Capture the cell that displays the provided text and extract its (x, y) central coordinate. 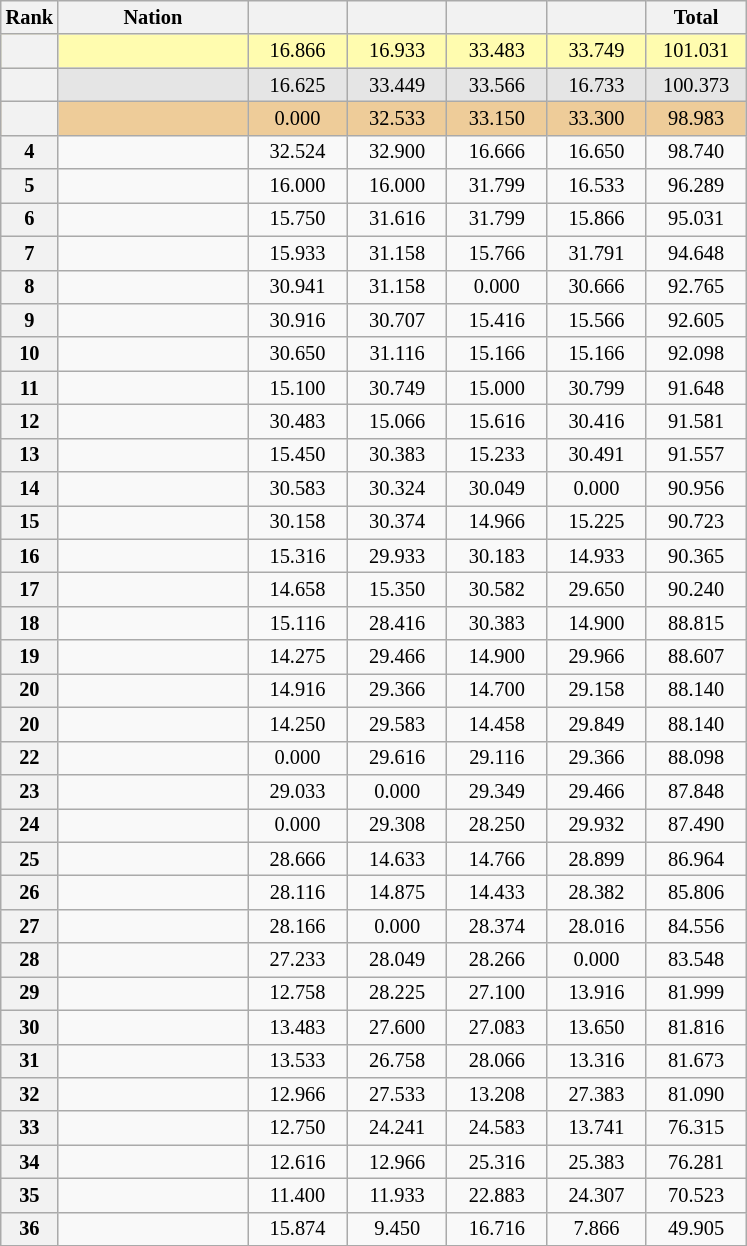
10 (30, 354)
33 (30, 1128)
30.707 (397, 320)
83.548 (696, 960)
29.308 (397, 825)
24 (30, 825)
16.933 (397, 51)
30.666 (597, 287)
7.866 (597, 1229)
90.723 (696, 522)
7 (30, 253)
29.349 (497, 791)
24.583 (497, 1128)
30.491 (597, 455)
15.225 (597, 522)
15.933 (298, 253)
16.733 (597, 85)
12 (30, 421)
14.700 (497, 690)
14.633 (397, 859)
28.899 (597, 859)
27.233 (298, 960)
15.350 (397, 589)
29 (30, 993)
27 (30, 926)
30.483 (298, 421)
49.905 (696, 1229)
16.533 (597, 186)
27.383 (597, 1094)
26 (30, 892)
87.490 (696, 825)
81.999 (696, 993)
98.740 (696, 152)
28.382 (597, 892)
33.483 (497, 51)
30.374 (397, 522)
13.483 (298, 1027)
30.799 (597, 388)
91.648 (696, 388)
15 (30, 522)
16.716 (497, 1229)
91.557 (696, 455)
90.365 (696, 556)
76.281 (696, 1162)
29.650 (597, 589)
30.158 (298, 522)
70.523 (696, 1195)
30.416 (597, 421)
28.016 (597, 926)
88.815 (696, 623)
88.607 (696, 657)
14.250 (298, 724)
28.116 (298, 892)
16.625 (298, 85)
92.605 (696, 320)
14.658 (298, 589)
27.600 (397, 1027)
Total (696, 17)
22.883 (497, 1195)
14.458 (497, 724)
13.208 (497, 1094)
33.300 (597, 118)
22 (30, 758)
15.100 (298, 388)
28.049 (397, 960)
28.374 (497, 926)
5 (30, 186)
28.225 (397, 993)
15.750 (298, 219)
12.750 (298, 1128)
30 (30, 1027)
28.250 (497, 825)
28.416 (397, 623)
27.083 (497, 1027)
24.241 (397, 1128)
30.583 (298, 489)
15.233 (497, 455)
94.648 (696, 253)
31 (30, 1061)
15.066 (397, 421)
32.533 (397, 118)
27.100 (497, 993)
18 (30, 623)
29.033 (298, 791)
13.533 (298, 1061)
36 (30, 1229)
Rank (30, 17)
96.289 (696, 186)
19 (30, 657)
30.049 (497, 489)
13 (30, 455)
11.400 (298, 1195)
32.900 (397, 152)
33.749 (597, 51)
Nation (153, 17)
30.582 (497, 589)
34 (30, 1162)
15.766 (497, 253)
28.066 (497, 1061)
33.449 (397, 85)
28 (30, 960)
12.616 (298, 1162)
13.916 (597, 993)
13.741 (597, 1128)
30.183 (497, 556)
17 (30, 589)
9 (30, 320)
14.916 (298, 690)
15.866 (597, 219)
31.616 (397, 219)
33.150 (497, 118)
33.566 (497, 85)
26.758 (397, 1061)
92.765 (696, 287)
4 (30, 152)
32.524 (298, 152)
14.933 (597, 556)
30.941 (298, 287)
30.916 (298, 320)
16.650 (597, 152)
28.666 (298, 859)
88.098 (696, 758)
15.316 (298, 556)
85.806 (696, 892)
14 (30, 489)
14.275 (298, 657)
29.158 (597, 690)
11.933 (397, 1195)
6 (30, 219)
29.116 (497, 758)
29.933 (397, 556)
84.556 (696, 926)
30.324 (397, 489)
8 (30, 287)
76.315 (696, 1128)
87.848 (696, 791)
28.166 (298, 926)
98.983 (696, 118)
31.791 (597, 253)
86.964 (696, 859)
15.000 (497, 388)
29.932 (597, 825)
14.433 (497, 892)
91.581 (696, 421)
35 (30, 1195)
81.816 (696, 1027)
15.450 (298, 455)
101.031 (696, 51)
25 (30, 859)
30.749 (397, 388)
14.875 (397, 892)
15.566 (597, 320)
25.383 (597, 1162)
25.316 (497, 1162)
15.874 (298, 1229)
15.616 (497, 421)
90.956 (696, 489)
90.240 (696, 589)
27.533 (397, 1094)
16.866 (298, 51)
31.116 (397, 354)
14.766 (497, 859)
16.666 (497, 152)
9.450 (397, 1229)
12.758 (298, 993)
95.031 (696, 219)
29.616 (397, 758)
32 (30, 1094)
81.090 (696, 1094)
13.650 (597, 1027)
30.650 (298, 354)
81.673 (696, 1061)
92.098 (696, 354)
24.307 (597, 1195)
14.966 (497, 522)
28.266 (497, 960)
13.316 (597, 1061)
29.966 (597, 657)
29.849 (597, 724)
100.373 (696, 85)
23 (30, 791)
11 (30, 388)
29.583 (397, 724)
15.416 (497, 320)
16 (30, 556)
15.116 (298, 623)
